Extract the [x, y] coordinate from the center of the cell holding the provided text.  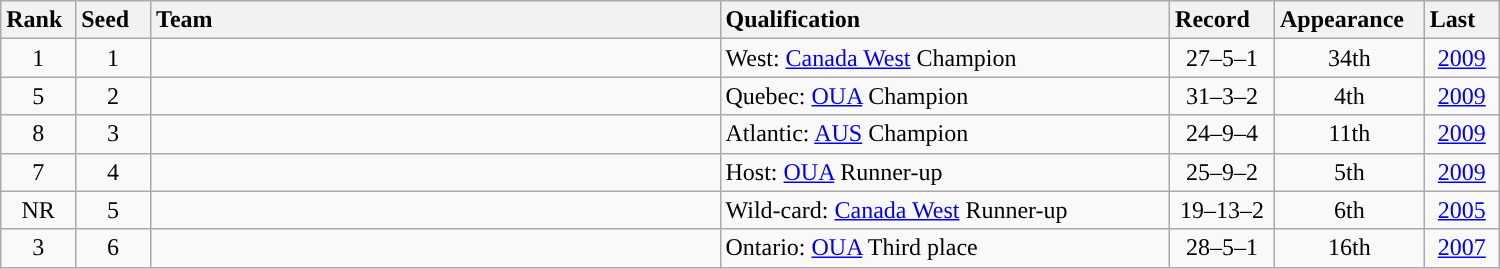
5th [1349, 172]
Ontario: OUA Third place [945, 248]
34th [1349, 58]
Seed [114, 20]
Qualification [945, 20]
Host: OUA Runner-up [945, 172]
2007 [1462, 248]
4th [1349, 96]
Rank [38, 20]
Team [436, 20]
8 [38, 134]
6th [1349, 210]
Appearance [1349, 20]
4 [114, 172]
Last [1462, 20]
24–9–4 [1222, 134]
Quebec: OUA Champion [945, 96]
27–5–1 [1222, 58]
28–5–1 [1222, 248]
Atlantic: AUS Champion [945, 134]
31–3–2 [1222, 96]
11th [1349, 134]
16th [1349, 248]
West: Canada West Champion [945, 58]
2005 [1462, 210]
6 [114, 248]
25–9–2 [1222, 172]
19–13–2 [1222, 210]
7 [38, 172]
2 [114, 96]
NR [38, 210]
Record [1222, 20]
Wild-card: Canada West Runner-up [945, 210]
